Provide the [x, y] coordinate of the cell's center where the given text is located.  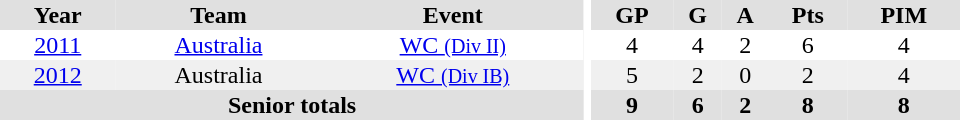
2011 [58, 45]
Team [218, 15]
PIM [904, 15]
WC (Div IB) [452, 75]
GP [632, 15]
WC (Div II) [452, 45]
9 [632, 105]
G [698, 15]
0 [745, 75]
Event [452, 15]
2012 [58, 75]
Senior totals [292, 105]
Year [58, 15]
5 [632, 75]
Pts [808, 15]
A [745, 15]
